Find where the given text appears and provide that cell's center as [X, Y] coordinate. 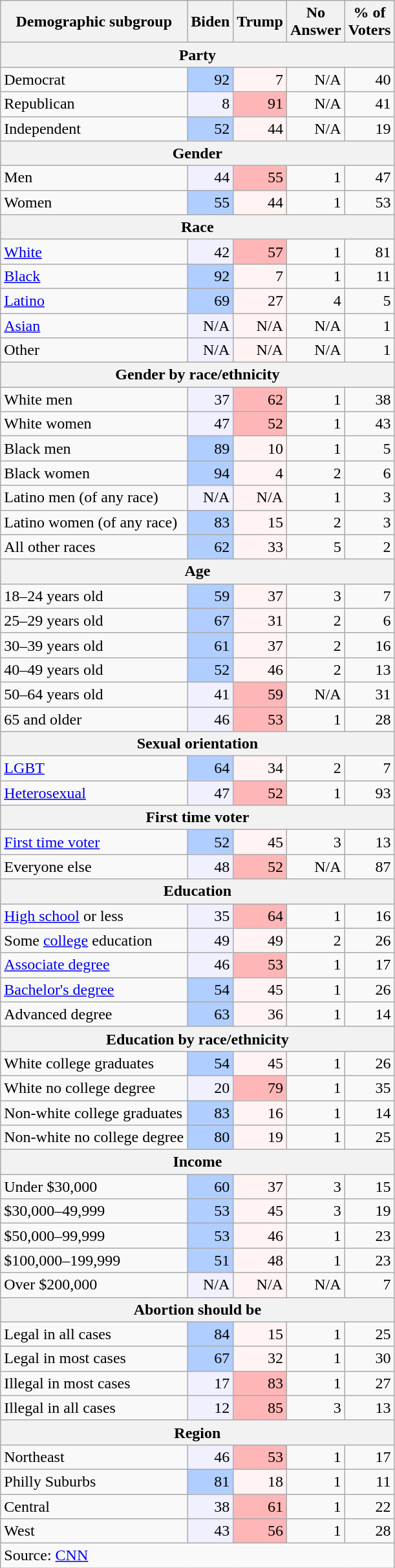
Latino men (of any race) [94, 498]
Black [94, 276]
Philly Suburbs [94, 1481]
All other races [94, 547]
% ofVoters [370, 22]
50–64 years old [94, 694]
65 and older [94, 719]
Education [198, 891]
Black women [94, 473]
32 [260, 1359]
$100,000–199,999 [94, 1260]
Income [198, 1162]
Illegal in all cases [94, 1408]
Illegal in most cases [94, 1383]
Central [94, 1507]
Over $200,000 [94, 1285]
Women [94, 202]
87 [370, 867]
Biden [211, 22]
Gender by race/ethnicity [198, 375]
30–39 years old [94, 645]
94 [211, 473]
Legal in most cases [94, 1359]
$30,000–49,999 [94, 1211]
93 [370, 793]
Other [94, 350]
High school or less [94, 916]
18 [260, 1481]
84 [211, 1334]
Under $30,000 [94, 1187]
Asian [94, 325]
Trump [260, 22]
Sexual orientation [198, 744]
36 [260, 1014]
85 [260, 1408]
25–29 years old [94, 620]
White men [94, 399]
White no college degree [94, 1088]
Independent [94, 129]
Legal in all cases [94, 1334]
Gender [198, 153]
12 [211, 1408]
34 [260, 768]
51 [211, 1260]
Party [198, 55]
Black men [94, 449]
Demographic subgroup [94, 22]
West [94, 1531]
57 [260, 251]
80 [211, 1138]
89 [211, 449]
Race [198, 227]
18–24 years old [94, 596]
Region [198, 1432]
Abortion should be [198, 1309]
LGBT [94, 768]
91 [260, 104]
20 [211, 1088]
Some college education [94, 940]
30 [370, 1359]
Education by race/ethnicity [198, 1039]
Associate degree [94, 965]
Democrat [94, 79]
Source: CNN [198, 1556]
10 [260, 449]
Age [198, 571]
White [94, 251]
63 [211, 1014]
Everyone else [94, 867]
22 [370, 1507]
60 [211, 1187]
White women [94, 424]
56 [260, 1531]
Advanced degree [94, 1014]
Non-white no college degree [94, 1138]
White college graduates [94, 1063]
79 [260, 1088]
Northeast [94, 1457]
40–49 years old [94, 670]
Men [94, 178]
40 [370, 79]
NoAnswer [315, 22]
8 [211, 104]
Bachelor's degree [94, 990]
Latino women (of any race) [94, 522]
$50,000–99,999 [94, 1236]
Heterosexual [94, 793]
69 [211, 301]
Non-white college graduates [94, 1112]
42 [211, 251]
Republican [94, 104]
Latino [94, 301]
33 [260, 547]
